Detect which cell encompasses the target text, then output its [X, Y] center coordinate. 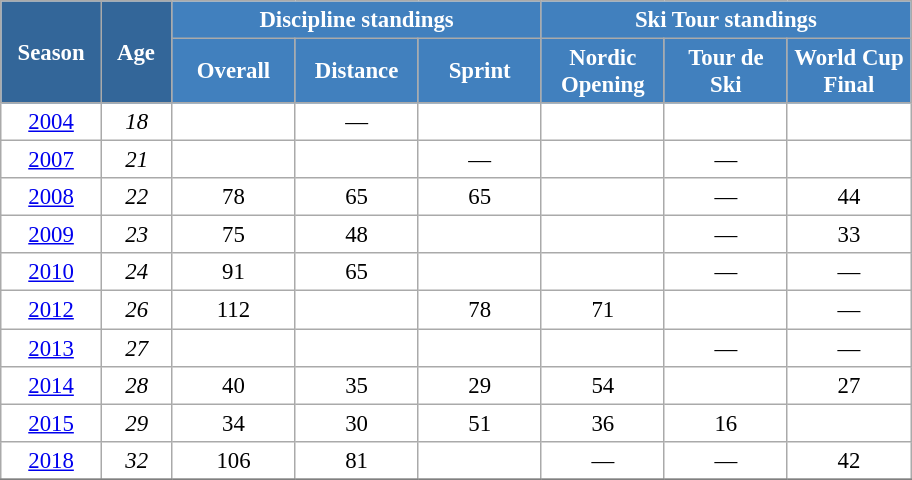
24 [136, 273]
112 [234, 310]
Ski Tour standings [726, 20]
35 [356, 385]
51 [480, 423]
Overall [234, 72]
22 [136, 197]
2012 [52, 310]
Tour deSki [726, 72]
2007 [52, 160]
2009 [52, 235]
91 [234, 273]
World CupFinal [848, 72]
2013 [52, 348]
2018 [52, 460]
26 [136, 310]
32 [136, 460]
Distance [356, 72]
48 [356, 235]
42 [848, 460]
18 [136, 122]
40 [234, 385]
71 [602, 310]
2014 [52, 385]
2008 [52, 197]
36 [602, 423]
23 [136, 235]
Discipline standings [356, 20]
Season [52, 52]
34 [234, 423]
2004 [52, 122]
16 [726, 423]
30 [356, 423]
Age [136, 52]
81 [356, 460]
75 [234, 235]
106 [234, 460]
54 [602, 385]
NordicOpening [602, 72]
28 [136, 385]
2010 [52, 273]
Sprint [480, 72]
2015 [52, 423]
44 [848, 197]
21 [136, 160]
33 [848, 235]
